Pinpoint the cell where the given text exists, returning its (x, y) midpoint coordinate. 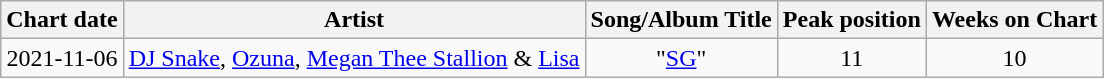
Weeks on Chart (1014, 20)
Peak position (852, 20)
10 (1014, 58)
DJ Snake, Ozuna, Megan Thee Stallion & Lisa (354, 58)
"SG" (681, 58)
Chart date (62, 20)
Song/Album Title (681, 20)
Artist (354, 20)
2021-11-06 (62, 58)
11 (852, 58)
